Return [X, Y] of the center of cell containing provided text 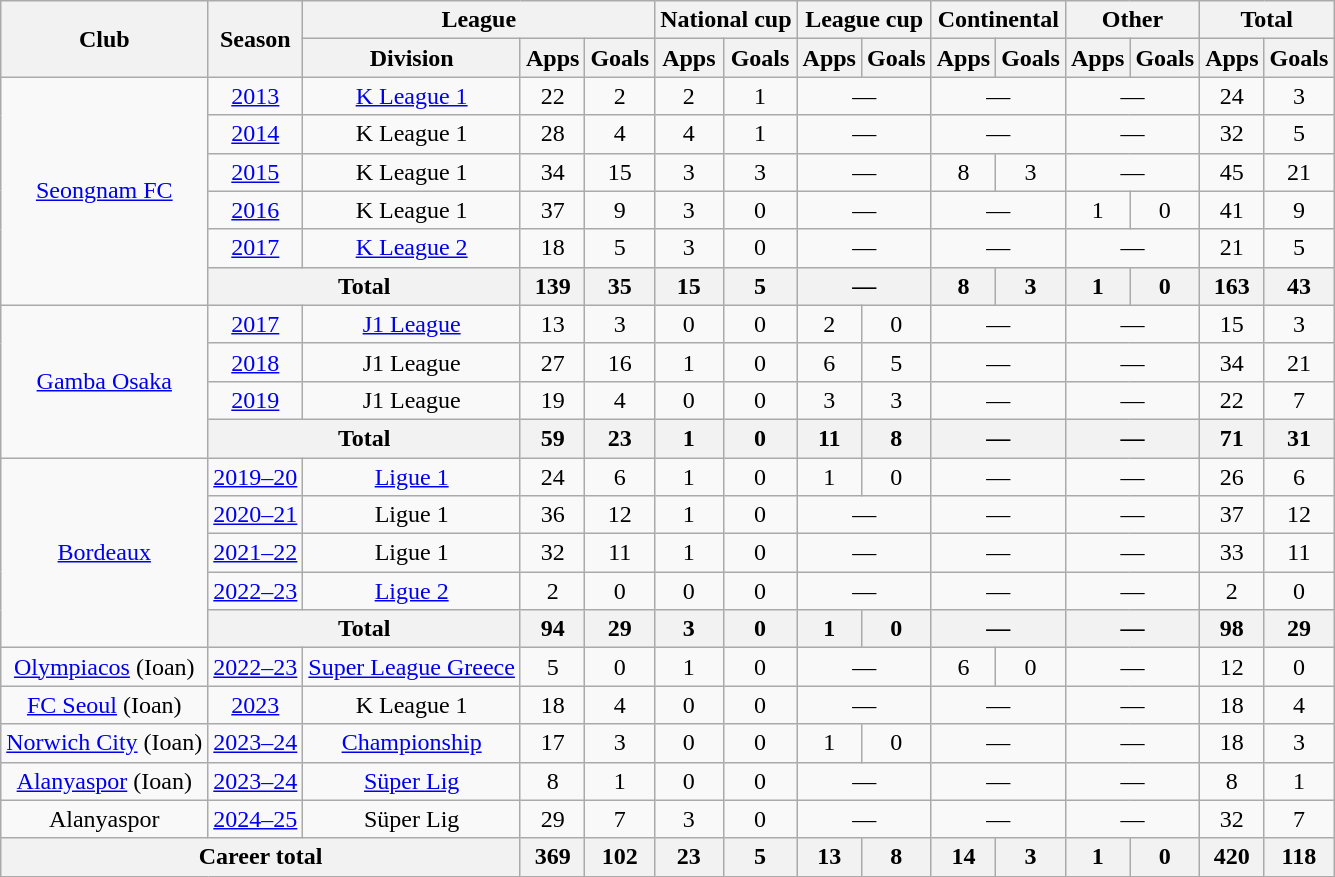
98 [1232, 629]
102 [620, 857]
16 [620, 362]
17 [552, 743]
Bordeaux [104, 553]
Gamba Osaka [104, 381]
36 [552, 515]
Alanyaspor [104, 819]
14 [963, 857]
2020–21 [256, 515]
League [479, 20]
2015 [256, 172]
163 [1232, 286]
35 [620, 286]
Other [1132, 20]
2016 [256, 210]
26 [1232, 477]
Seongnam FC [104, 191]
45 [1232, 172]
27 [552, 362]
2021–22 [256, 553]
Continental [998, 20]
2013 [256, 96]
Division [412, 58]
2019 [256, 400]
Alanyaspor (Ioan) [104, 781]
31 [1299, 438]
43 [1299, 286]
Norwich City (Ioan) [104, 743]
2023 [256, 705]
2024–25 [256, 819]
Ligue 2 [412, 591]
Super League Greece [412, 667]
Olympiacos (Ioan) [104, 667]
139 [552, 286]
Club [104, 39]
94 [552, 629]
33 [1232, 553]
Season [256, 39]
Championship [412, 743]
369 [552, 857]
2019–20 [256, 477]
K League 2 [412, 248]
71 [1232, 438]
League cup [864, 20]
Career total [261, 857]
2014 [256, 134]
41 [1232, 210]
FC Seoul (Ioan) [104, 705]
19 [552, 400]
28 [552, 134]
2018 [256, 362]
National cup [726, 20]
118 [1299, 857]
420 [1232, 857]
59 [552, 438]
